From the cell containing the given text, extract its center point as (x, y) coordinate. 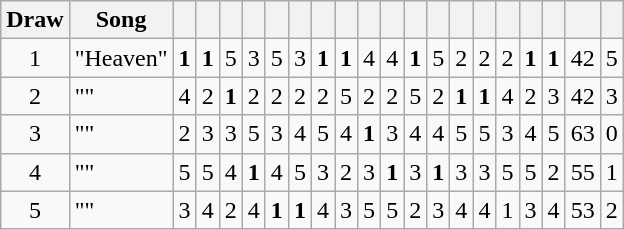
53 (582, 210)
"Heaven" (121, 58)
Song (121, 20)
0 (612, 134)
Draw (35, 20)
55 (582, 172)
63 (582, 134)
